Find where the given text appears and provide that cell's center as (x, y) coordinate. 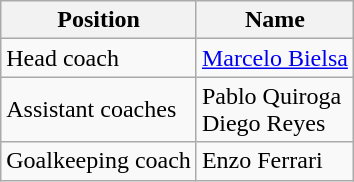
Enzo Ferrari (274, 161)
Goalkeeping coach (99, 161)
Marcelo Bielsa (274, 58)
Position (99, 20)
Pablo Quiroga Diego Reyes (274, 110)
Assistant coaches (99, 110)
Head coach (99, 58)
Name (274, 20)
